Scan for the cell matching the given text and deliver its [X, Y] coordinate at center. 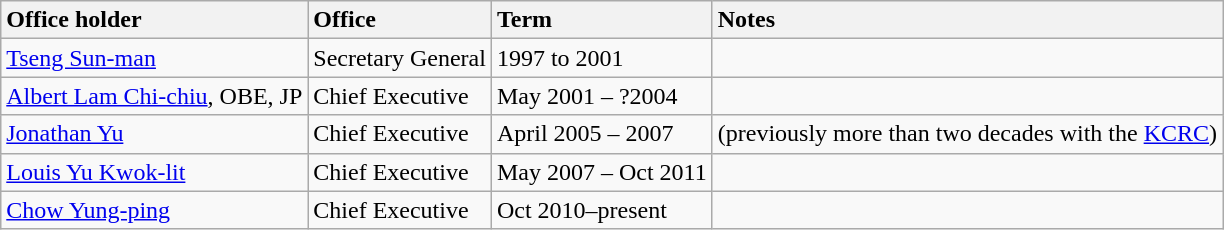
Jonathan Yu [154, 134]
Office holder [154, 20]
Oct 2010–present [602, 210]
May 2007 – Oct 2011 [602, 172]
Notes [967, 20]
Albert Lam Chi-chiu, OBE, JP [154, 96]
Office [400, 20]
April 2005 – 2007 [602, 134]
Louis Yu Kwok-lit [154, 172]
Chow Yung-ping [154, 210]
May 2001 – ?2004 [602, 96]
(previously more than two decades with the KCRC) [967, 134]
Tseng Sun-man [154, 58]
1997 to 2001 [602, 58]
Secretary General [400, 58]
Term [602, 20]
